Detect which cell encompasses the target text, then output its [x, y] center coordinate. 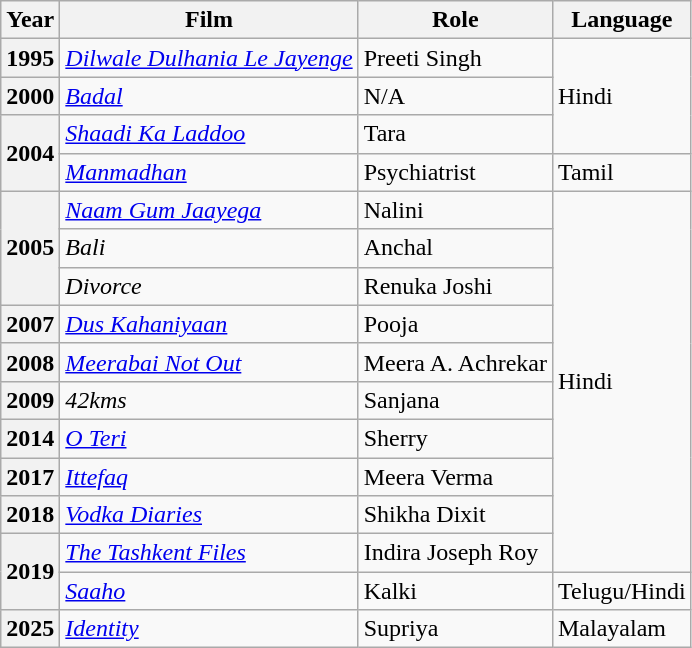
Film [209, 20]
Telugu/Hindi [622, 591]
2009 [30, 400]
Divorce [209, 286]
Vodka Diaries [209, 515]
2017 [30, 477]
Anchal [455, 248]
Dilwale Dulhania Le Jayenge [209, 58]
Ittefaq [209, 477]
Saaho [209, 591]
Pooja [455, 324]
Naam Gum Jaayega [209, 210]
Identity [209, 629]
2007 [30, 324]
2025 [30, 629]
2005 [30, 248]
Shikha Dixit [455, 515]
42kms [209, 400]
Tamil [622, 172]
Meerabai Not Out [209, 362]
2019 [30, 572]
Meera A. Achrekar [455, 362]
Kalki [455, 591]
2014 [30, 438]
O Teri [209, 438]
Role [455, 20]
Sanjana [455, 400]
Manmadhan [209, 172]
Badal [209, 96]
Meera Verma [455, 477]
2004 [30, 153]
2008 [30, 362]
Year [30, 20]
Language [622, 20]
Nalini [455, 210]
Shaadi Ka Laddoo [209, 134]
Bali [209, 248]
Supriya [455, 629]
1995 [30, 58]
2000 [30, 96]
N/A [455, 96]
Indira Joseph Roy [455, 553]
Psychiatrist [455, 172]
2018 [30, 515]
Dus Kahaniyaan [209, 324]
Preeti Singh [455, 58]
Tara [455, 134]
Renuka Joshi [455, 286]
Sherry [455, 438]
The Tashkent Files [209, 553]
Malayalam [622, 629]
